Determine the [x, y] coordinate at the center of the cell enclosing the given text.  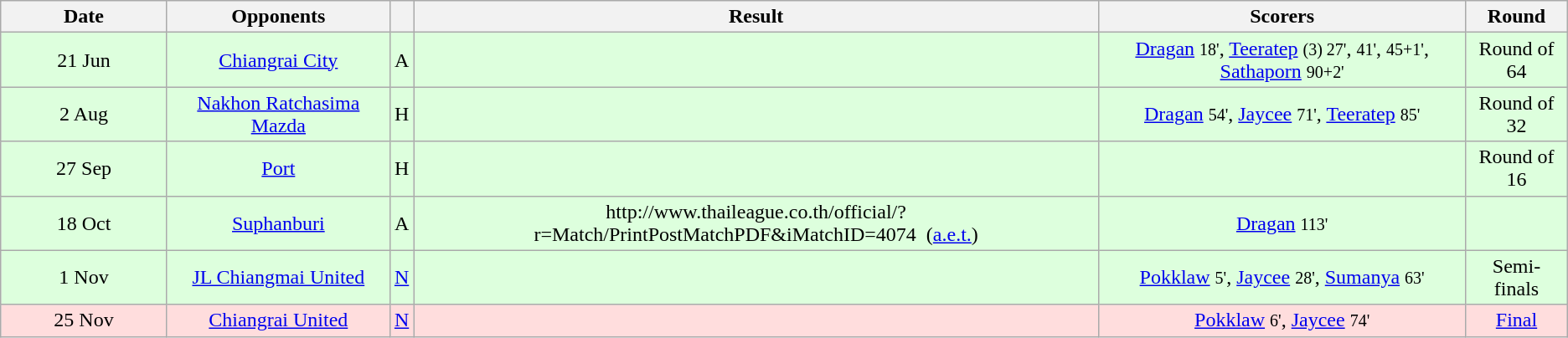
2 Aug [84, 114]
18 Oct [84, 223]
1 Nov [84, 278]
Dragan 113' [1282, 223]
Result [756, 17]
http://www.thaileague.co.th/official/?r=Match/PrintPostMatchPDF&iMatchID=4074 (a.e.t.) [756, 223]
Chiangrai United [278, 320]
Round [1516, 17]
Date [84, 17]
Opponents [278, 17]
Pokklaw 6', Jaycee 74' [1282, 320]
Dragan 54', Jaycee 71', Teeratep 85' [1282, 114]
Final [1516, 320]
Round of 64 [1516, 60]
25 Nov [84, 320]
21 Jun [84, 60]
JL Chiangmai United [278, 278]
Pokklaw 5', Jaycee 28', Sumanya 63' [1282, 278]
Round of 16 [1516, 169]
Port [278, 169]
Dragan 18', Teeratep (3) 27', 41', 45+1', Sathaporn 90+2' [1282, 60]
Semi-finals [1516, 278]
Round of 32 [1516, 114]
Chiangrai City [278, 60]
Scorers [1282, 17]
Suphanburi [278, 223]
Nakhon Ratchasima Mazda [278, 114]
27 Sep [84, 169]
